Find where the given text appears and provide that cell's center as (x, y) coordinate. 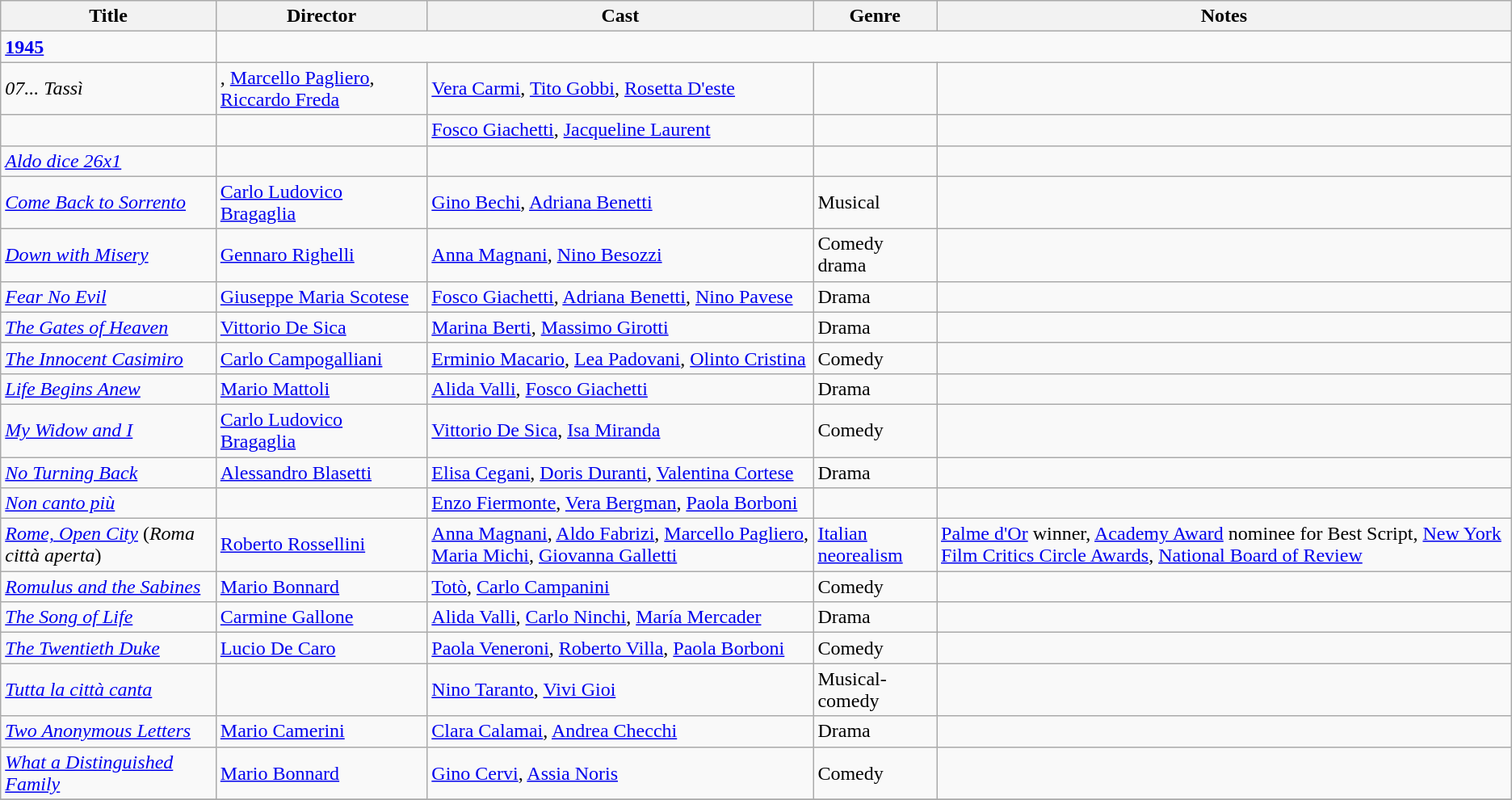
Anna Magnani, Nino Besozzi (620, 255)
Genre (876, 16)
Vittorio De Sica, Isa Miranda (620, 430)
Carmine Gallone (321, 617)
The Song of Life (108, 617)
Enzo Fiermonte, Vera Bergman, Paola Borboni (620, 503)
Musical-comedy (876, 690)
Title (108, 16)
Vera Carmi, Tito Gobbi, Rosetta D'este (620, 89)
Paola Veneroni, Roberto Villa, Paola Borboni (620, 648)
Romulus and the Sabines (108, 587)
Mario Mattoli (321, 389)
1945 (108, 47)
Anna Magnani, Aldo Fabrizi, Marcello Pagliero, Maria Michi, Giovanna Galletti (620, 545)
Comedy drama (876, 255)
Erminio Macario, Lea Padovani, Olinto Cristina (620, 358)
Fosco Giachetti, Jacqueline Laurent (620, 130)
What a Distinguished Family (108, 773)
Rome, Open City (Roma città aperta) (108, 545)
Elisa Cegani, Doris Duranti, Valentina Cortese (620, 473)
Life Begins Anew (108, 389)
My Widow and I (108, 430)
Marina Berti, Massimo Girotti (620, 327)
Director (321, 16)
The Gates of Heaven (108, 327)
Come Back to Sorrento (108, 202)
Italian neorealism (876, 545)
Palme d'Or winner, Academy Award nominee for Best Script, New York Film Critics Circle Awards, National Board of Review (1224, 545)
Giuseppe Maria Scotese (321, 297)
The Twentieth Duke (108, 648)
Notes (1224, 16)
Vittorio De Sica (321, 327)
Mario Camerini (321, 731)
Lucio De Caro (321, 648)
, Marcello Pagliero, Riccardo Freda (321, 89)
Non canto più (108, 503)
Alida Valli, Fosco Giachetti (620, 389)
07... Tassì (108, 89)
Musical (876, 202)
Down with Misery (108, 255)
Gino Cervi, Assia Noris (620, 773)
Carlo Campogalliani (321, 358)
Totò, Carlo Campanini (620, 587)
Clara Calamai, Andrea Checchi (620, 731)
Two Anonymous Letters (108, 731)
Alida Valli, Carlo Ninchi, María Mercader (620, 617)
No Turning Back (108, 473)
Nino Taranto, Vivi Gioi (620, 690)
Cast (620, 16)
Aldo dice 26x1 (108, 161)
Fear No Evil (108, 297)
Roberto Rossellini (321, 545)
Fosco Giachetti, Adriana Benetti, Nino Pavese (620, 297)
Alessandro Blasetti (321, 473)
Tutta la città canta (108, 690)
Gennaro Righelli (321, 255)
The Innocent Casimiro (108, 358)
Gino Bechi, Adriana Benetti (620, 202)
